Pinpoint the cell where the given text exists, returning its (X, Y) midpoint coordinate. 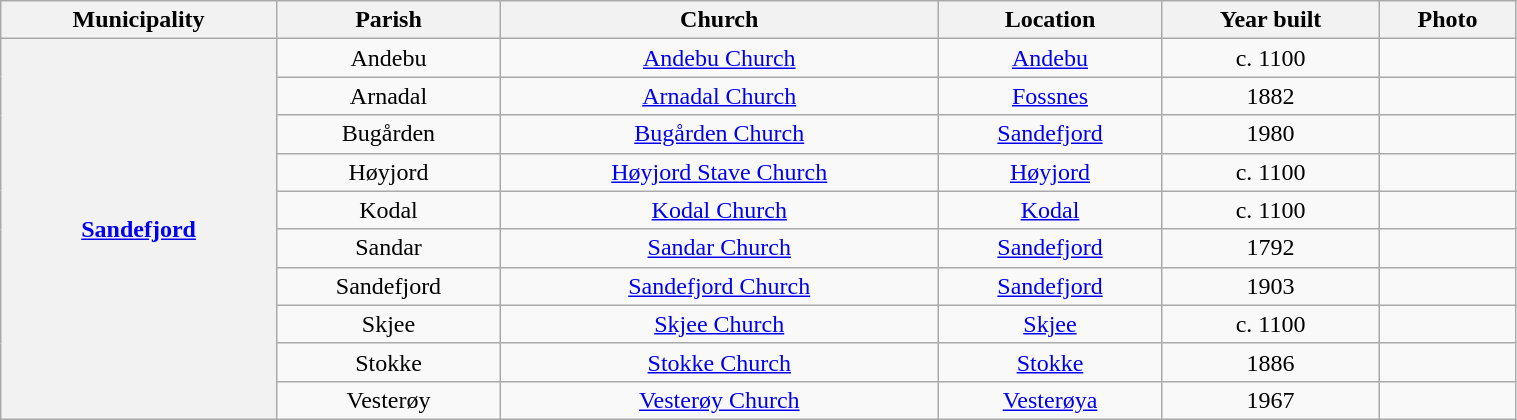
Bugården Church (720, 134)
Arnadal (388, 96)
1882 (1270, 96)
Sandar (388, 248)
Vesterøy (388, 400)
Bugården (388, 134)
Sandefjord Church (720, 286)
Sandar Church (720, 248)
Andebu Church (720, 58)
1967 (1270, 400)
Church (720, 20)
Location (1050, 20)
Vesterøy Church (720, 400)
Høyjord Stave Church (720, 172)
1792 (1270, 248)
Year built (1270, 20)
Vesterøya (1050, 400)
1980 (1270, 134)
Kodal Church (720, 210)
Stokke Church (720, 362)
Fossnes (1050, 96)
Arnadal Church (720, 96)
1886 (1270, 362)
Photo (1448, 20)
Municipality (139, 20)
Skjee Church (720, 324)
Parish (388, 20)
1903 (1270, 286)
